Output the [X, Y] coordinate of the center of the cell containing the given text.  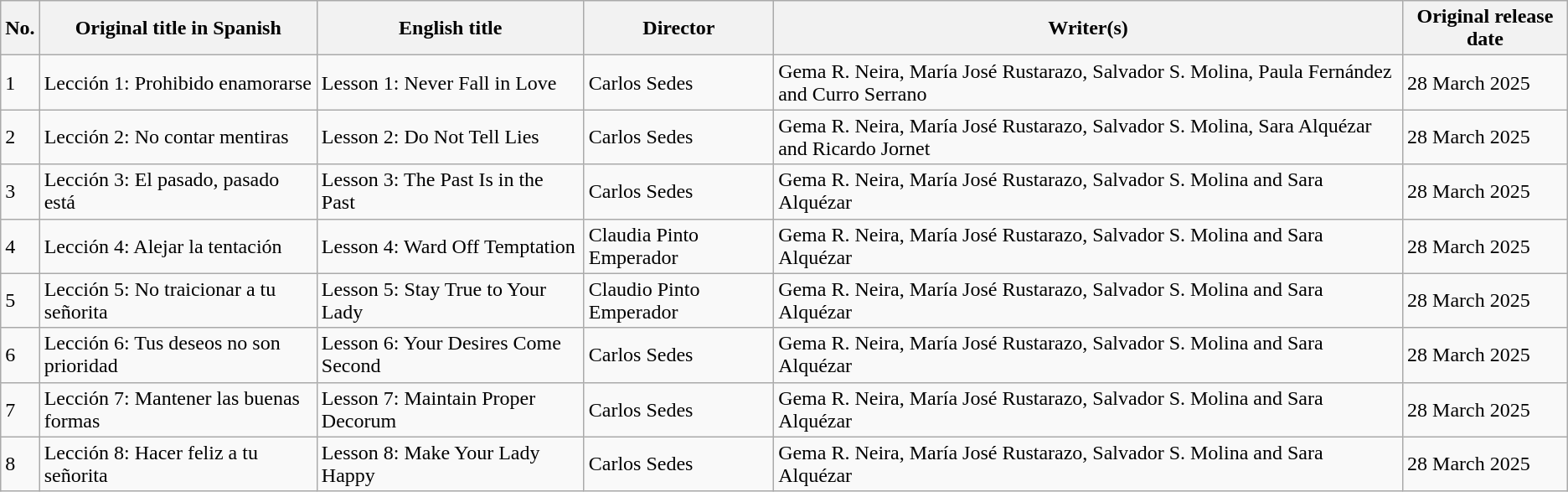
Lesson 4: Ward Off Temptation [451, 246]
Lección 3: El pasado, pasado está [178, 191]
Lección 6: Tus deseos no son prioridad [178, 355]
Gema R. Neira, María José Rustarazo, Salvador S. Molina, Paula Fernández and Curro Serrano [1089, 82]
Lesson 3: The Past Is in the Past [451, 191]
Director [678, 28]
Lección 1: Prohibido enamorarse [178, 82]
4 [20, 246]
Lesson 2: Do Not Tell Lies [451, 137]
6 [20, 355]
Original release date [1486, 28]
Lección 4: Alejar la tentación [178, 246]
Lesson 8: Make Your Lady Happy [451, 464]
7 [20, 409]
Lesson 5: Stay True to Your Lady [451, 300]
Gema R. Neira, María José Rustarazo, Salvador S. Molina, Sara Alquézar and Ricardo Jornet [1089, 137]
Claudia Pinto Emperador [678, 246]
Lección 8: Hacer feliz a tu señorita [178, 464]
8 [20, 464]
Lección 2: No contar mentiras [178, 137]
3 [20, 191]
Lección 5: No traicionar a tu señorita [178, 300]
Lesson 7: Maintain Proper Decorum [451, 409]
Lección 7: Mantener las buenas formas [178, 409]
Lesson 6: Your Desires Come Second [451, 355]
1 [20, 82]
Claudio Pinto Emperador [678, 300]
No. [20, 28]
Original title in Spanish [178, 28]
Lesson 1: Never Fall in Love [451, 82]
5 [20, 300]
English title [451, 28]
Writer(s) [1089, 28]
2 [20, 137]
